Locate the cell with the specified text and output its (x, y) center coordinate. 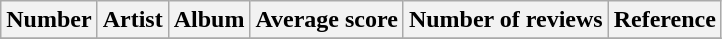
Number of reviews (506, 20)
Album (209, 20)
Artist (132, 20)
Reference (664, 20)
Average score (326, 20)
Number (49, 20)
